Return [x, y] of the center of cell containing provided text 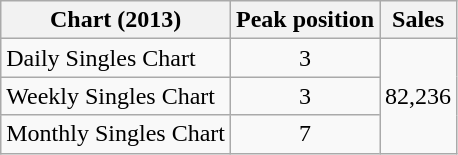
Daily Singles Chart [116, 58]
Chart (2013) [116, 20]
Monthly Singles Chart [116, 134]
Weekly Singles Chart [116, 96]
Peak position [304, 20]
82,236 [418, 96]
7 [304, 134]
Sales [418, 20]
